Identify which cell holds the provided text, then report its [X, Y] central coordinate. 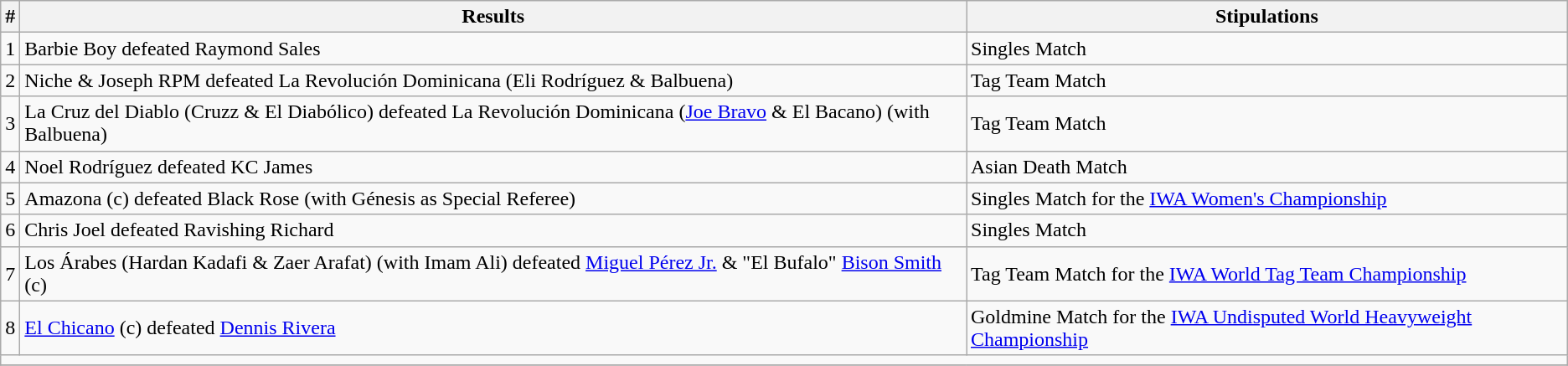
Barbie Boy defeated Raymond Sales [493, 49]
Singles Match for the IWA Women's Championship [1267, 198]
Amazona (c) defeated Black Rose (with Génesis as Special Referee) [493, 198]
Niche & Joseph RPM defeated La Revolución Dominicana (Eli Rodríguez & Balbuena) [493, 80]
4 [10, 167]
6 [10, 230]
7 [10, 273]
1 [10, 49]
Chris Joel defeated Ravishing Richard [493, 230]
Stipulations [1267, 17]
2 [10, 80]
3 [10, 124]
Noel Rodríguez defeated KC James [493, 167]
Asian Death Match [1267, 167]
Goldmine Match for the IWA Undisputed World Heavyweight Championship [1267, 328]
Tag Team Match for the IWA World Tag Team Championship [1267, 273]
Results [493, 17]
Los Árabes (Hardan Kadafi & Zaer Arafat) (with Imam Ali) defeated Miguel Pérez Jr. & "El Bufalo" Bison Smith (c) [493, 273]
La Cruz del Diablo (Cruzz & El Diabólico) defeated La Revolución Dominicana (Joe Bravo & El Bacano) (with Balbuena) [493, 124]
8 [10, 328]
5 [10, 198]
El Chicano (c) defeated Dennis Rivera [493, 328]
# [10, 17]
